For the text-containing cell, return its midpoint in (X, Y) coordinate format. 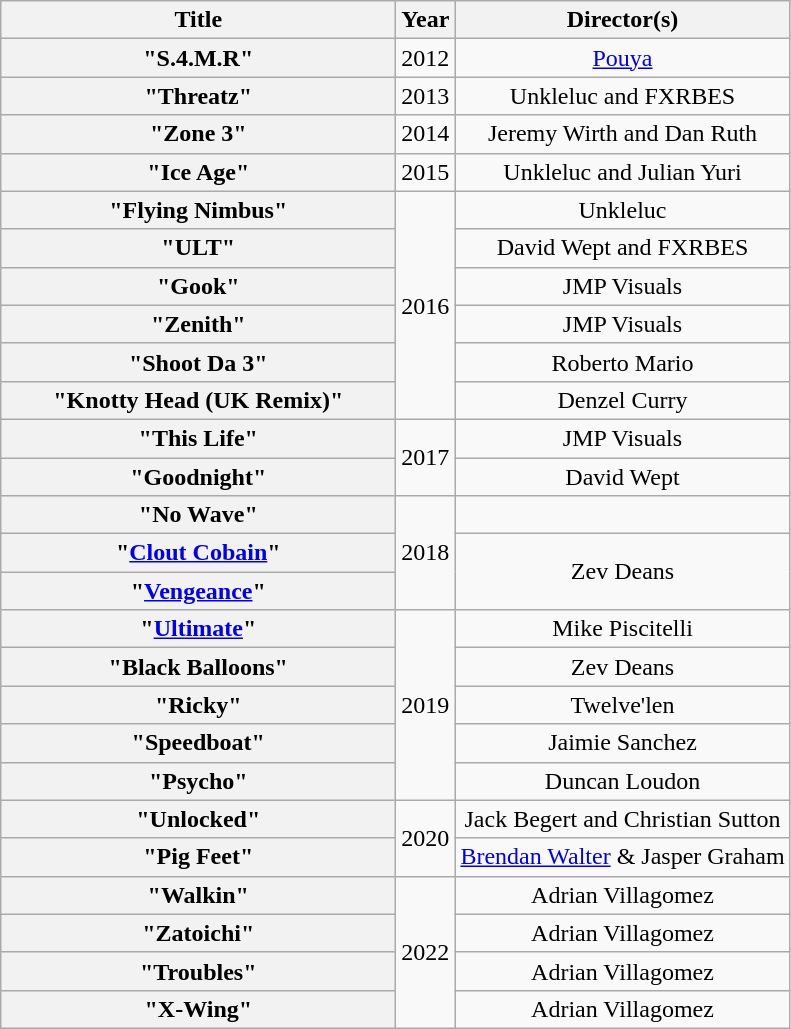
2020 (426, 838)
Jeremy Wirth and Dan Ruth (622, 134)
2016 (426, 305)
Title (198, 20)
Unkleluc (622, 210)
Jack Begert and Christian Sutton (622, 819)
"No Wave" (198, 515)
"Clout Cobain" (198, 553)
Jaimie Sanchez (622, 743)
"Zenith" (198, 324)
"Troubles" (198, 971)
David Wept and FXRBES (622, 248)
"ULT" (198, 248)
2013 (426, 96)
Twelve'len (622, 705)
"Unlocked" (198, 819)
Brendan Walter & Jasper Graham (622, 857)
2017 (426, 457)
"S.4.M.R" (198, 58)
"This Life" (198, 438)
2022 (426, 952)
"Pig Feet" (198, 857)
"Black Balloons" (198, 667)
Year (426, 20)
David Wept (622, 477)
"Speedboat" (198, 743)
Unkleluc and FXRBES (622, 96)
Mike Piscitelli (622, 629)
"Gook" (198, 286)
2018 (426, 553)
Duncan Loudon (622, 781)
"Psycho" (198, 781)
2012 (426, 58)
"Ice Age" (198, 172)
2019 (426, 705)
"X-Wing" (198, 1009)
"Knotty Head (UK Remix)" (198, 400)
"Ricky" (198, 705)
"Shoot Da 3" (198, 362)
"Walkin" (198, 895)
"Goodnight" (198, 477)
Pouya (622, 58)
Roberto Mario (622, 362)
"Ultimate" (198, 629)
Director(s) (622, 20)
2014 (426, 134)
2015 (426, 172)
"Flying Nimbus" (198, 210)
Denzel Curry (622, 400)
"Zone 3" (198, 134)
"Threatz" (198, 96)
Unkleluc and Julian Yuri (622, 172)
"Zatoichi" (198, 933)
"Vengeance" (198, 591)
